Locate the cell with the specified text and output its [X, Y] center coordinate. 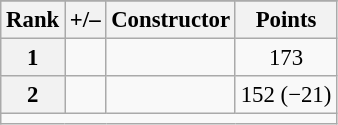
1 [33, 58]
+/– [86, 20]
Rank [33, 20]
Points [286, 20]
173 [286, 58]
152 (−21) [286, 95]
Constructor [171, 20]
2 [33, 95]
